Pinpoint the cell where the given text exists, returning its [X, Y] midpoint coordinate. 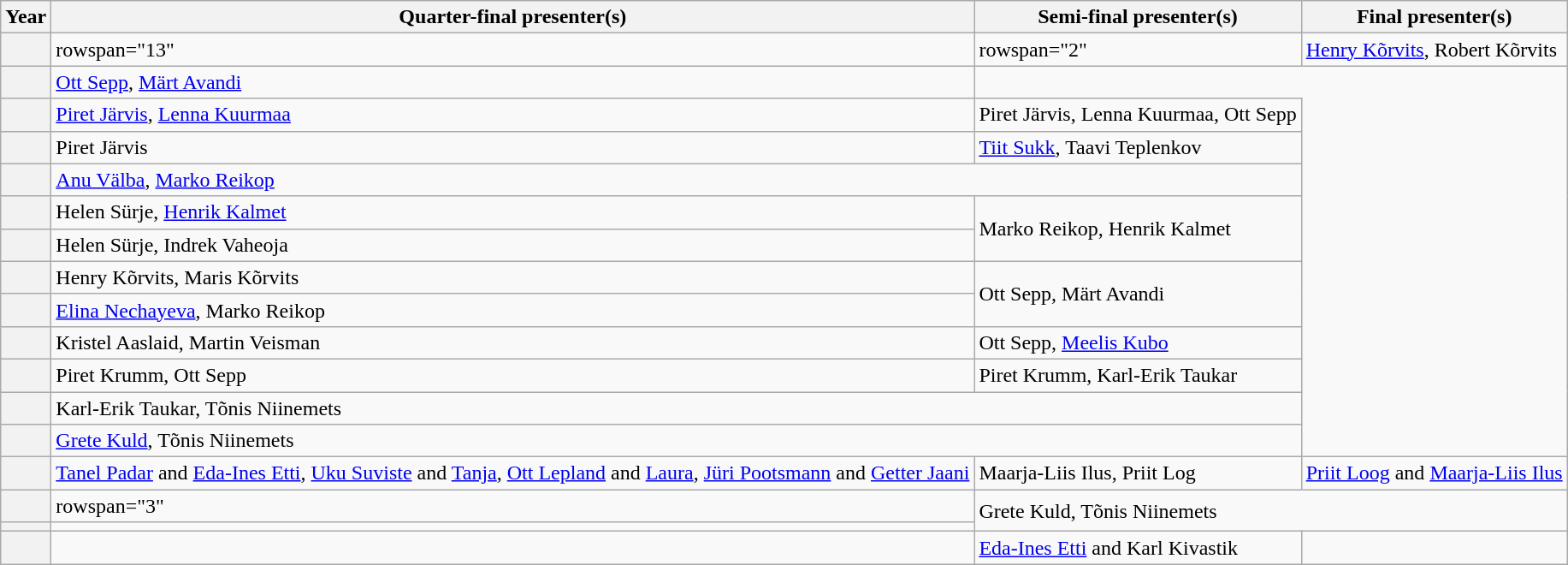
rowspan="2" [1138, 50]
rowspan="3" [513, 506]
Helen Sürje, Henrik Kalmet [513, 212]
Eda-Ines Etti and Karl Kivastik [1138, 548]
Marko Reikop, Henrik Kalmet [1138, 229]
Piret Krumm, Ott Sepp [513, 375]
Maarja-Liis Ilus, Priit Log [1138, 473]
Henry Kõrvits, Maris Kõrvits [513, 277]
Tiit Sukk, Taavi Teplenkov [1138, 147]
Henry Kõrvits, Robert Kõrvits [1434, 50]
Piret Järvis, Lenna Kuurmaa, Ott Sepp [1138, 115]
Anu Välba, Marko Reikop [676, 180]
Tanel Padar and Eda-Ines Etti, Uku Suviste and Tanja, Ott Lepland and Laura, Jüri Pootsmann and Getter Jaani [513, 473]
Piret Järvis, Lenna Kuurmaa [513, 115]
Piret Järvis [513, 147]
Quarter-final presenter(s) [513, 17]
Kristel Aaslaid, Martin Veisman [513, 342]
Ott Sepp, Meelis Kubo [1138, 342]
Priit Loog and Maarja-Liis Ilus [1434, 473]
Year [26, 17]
Semi-final presenter(s) [1138, 17]
Final presenter(s) [1434, 17]
Helen Sürje, Indrek Vaheoja [513, 245]
Elina Nechayeva, Marko Reikop [513, 310]
Piret Krumm, Karl-Erik Taukar [1138, 375]
Karl-Erik Taukar, Tõnis Niinemets [676, 408]
rowspan="13" [513, 50]
